Search for the cell housing the specified text and yield its (X, Y) center coordinate. 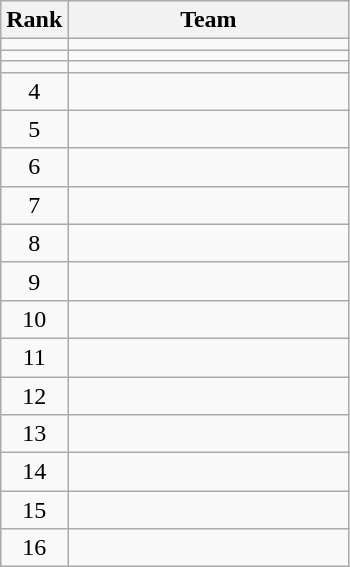
15 (34, 510)
9 (34, 281)
6 (34, 167)
16 (34, 548)
Team (208, 20)
11 (34, 357)
8 (34, 243)
10 (34, 319)
13 (34, 434)
Rank (34, 20)
12 (34, 395)
5 (34, 129)
4 (34, 91)
7 (34, 205)
14 (34, 472)
